Return (X, Y) of the center of cell containing provided text 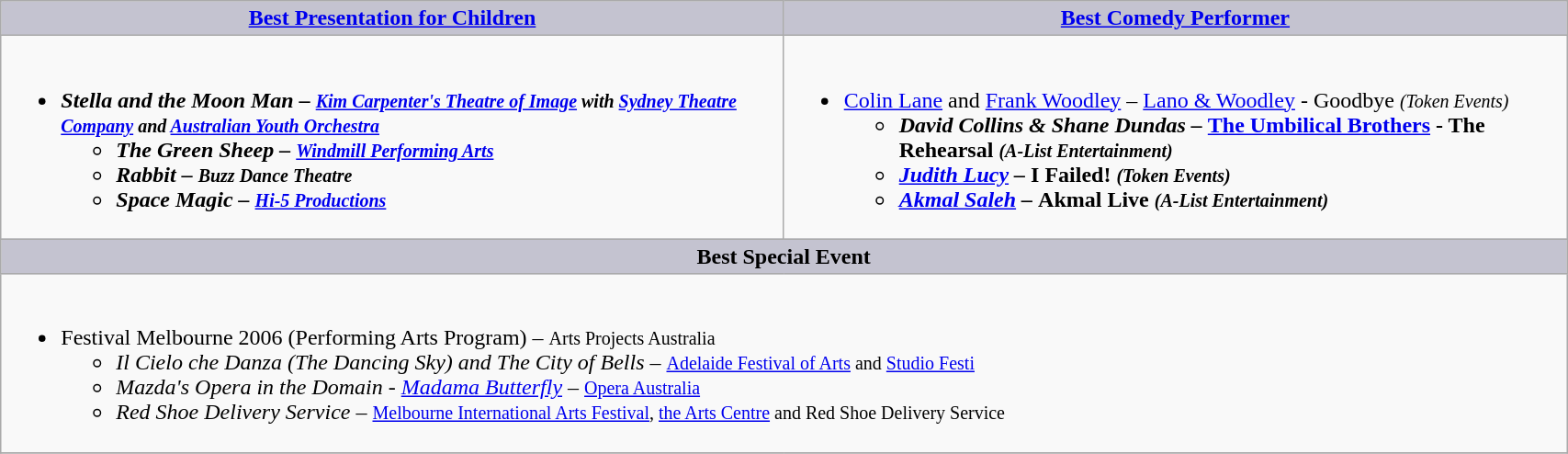
Best Comedy Performer (1175, 18)
Best Presentation for Children (392, 18)
Best Special Event (784, 256)
